Provide the [x, y] coordinate of the cell's center where the given text is located.  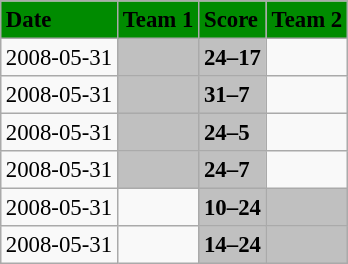
24–17 [233, 57]
Date [58, 20]
31–7 [233, 95]
Team 1 [158, 20]
Score [233, 20]
10–24 [233, 208]
14–24 [233, 245]
24–5 [233, 133]
24–7 [233, 170]
Team 2 [306, 20]
